Detect which cell encompasses the target text, then output its (x, y) center coordinate. 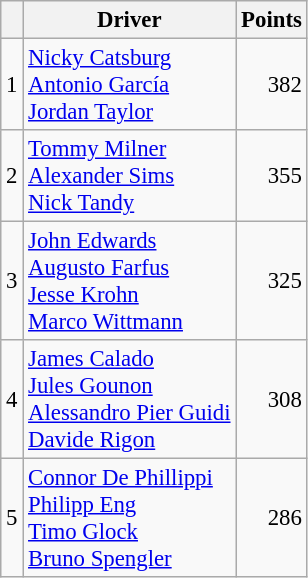
5 (12, 518)
308 (272, 400)
Driver (130, 20)
James Calado Jules Gounon Alessandro Pier Guidi Davide Rigon (130, 400)
Nicky Catsburg Antonio García Jordan Taylor (130, 85)
286 (272, 518)
1 (12, 85)
John Edwards Augusto Farfus Jesse Krohn Marco Wittmann (130, 282)
3 (12, 282)
355 (272, 176)
2 (12, 176)
Connor De Phillippi Philipp Eng Timo Glock Bruno Spengler (130, 518)
4 (12, 400)
Points (272, 20)
382 (272, 85)
325 (272, 282)
Tommy Milner Alexander Sims Nick Tandy (130, 176)
